From the cell containing the given text, extract its center point as (X, Y) coordinate. 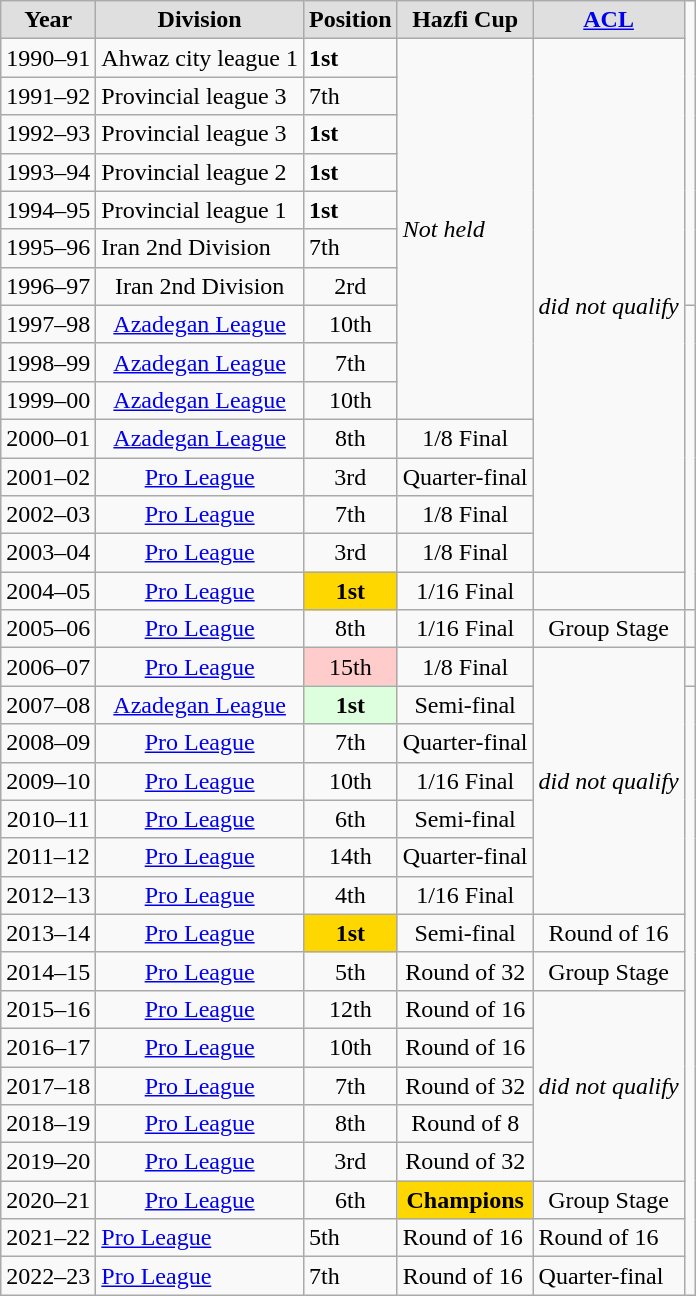
1999–00 (48, 400)
2021–22 (48, 1238)
2019–20 (48, 1162)
1996–97 (48, 286)
15th (350, 667)
2014–15 (48, 971)
2rd (350, 286)
2009–10 (48, 781)
Provincial league 2 (200, 172)
2020–21 (48, 1200)
1993–94 (48, 172)
2000–01 (48, 438)
4th (350, 895)
1995–96 (48, 248)
2005–06 (48, 629)
2006–07 (48, 667)
1998–99 (48, 362)
Hazfi Cup (465, 20)
2011–12 (48, 857)
Champions (465, 1200)
2016–17 (48, 1047)
1990–91 (48, 58)
1997–98 (48, 324)
2015–16 (48, 1009)
2012–13 (48, 895)
2017–18 (48, 1085)
1992–93 (48, 134)
Division (200, 20)
2007–08 (48, 705)
12th (350, 1009)
2002–03 (48, 515)
Round of 8 (465, 1124)
1994–95 (48, 210)
ACL (608, 20)
2013–14 (48, 933)
1991–92 (48, 96)
Position (350, 20)
2004–05 (48, 591)
2003–04 (48, 553)
2008–09 (48, 743)
Year (48, 20)
2001–02 (48, 477)
14th (350, 857)
2018–19 (48, 1124)
Not held (465, 230)
Ahwaz city league 1 (200, 58)
2022–23 (48, 1276)
2010–11 (48, 819)
Provincial league 1 (200, 210)
